Find where the given text appears and provide that cell's center as (X, Y) coordinate. 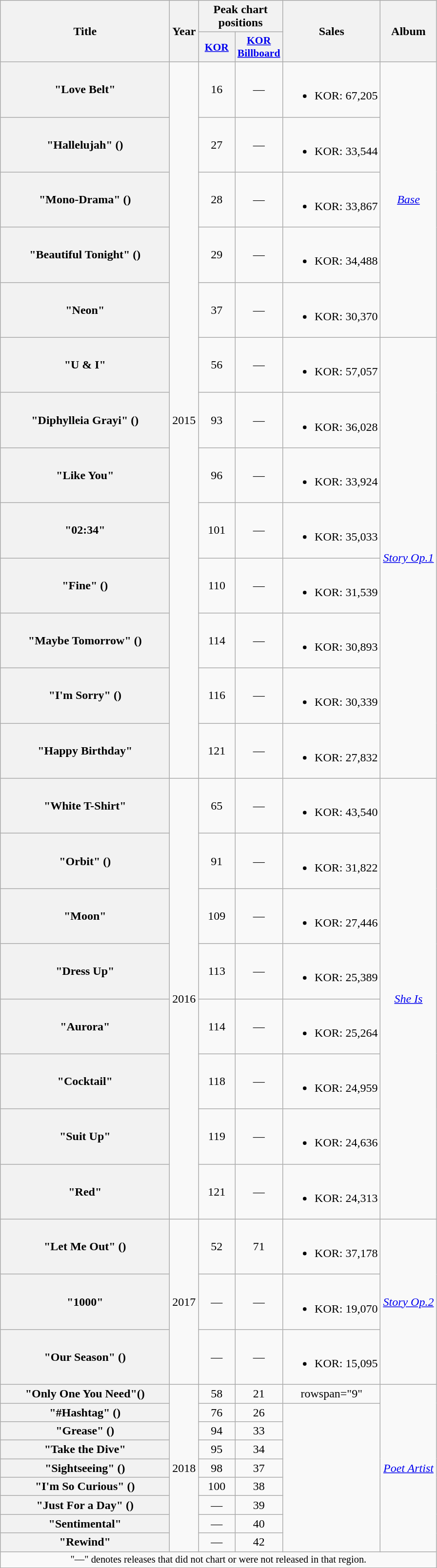
2015 (184, 420)
"Aurora" (85, 1026)
KOR: 25,264 (332, 1026)
rowspan="9" (332, 1394)
"Sentimental" (85, 1524)
KOR: 24,959 (332, 1081)
118 (217, 1081)
"Let Me Out" () (85, 1247)
KOR: 25,389 (332, 971)
110 (217, 585)
"—" denotes releases that did not chart or were not released in that region. (218, 1560)
91 (217, 861)
"Hallelujah" () (85, 144)
"U & I" (85, 365)
KOR: 27,446 (332, 916)
Sales (332, 31)
"Mono-Drama" () (85, 200)
KOR: 24,636 (332, 1137)
Album (409, 31)
95 (217, 1450)
She Is (409, 999)
28 (217, 200)
16 (217, 90)
KOR: 31,539 (332, 585)
KOR: 27,832 (332, 751)
42 (259, 1542)
"Orbit" () (85, 861)
KOR: 33,544 (332, 144)
"1000" (85, 1301)
KOR: 24,313 (332, 1191)
"Grease" () (85, 1431)
"Rewind" (85, 1542)
109 (217, 916)
"Suit Up" (85, 1137)
Year (184, 31)
Story Op.1 (409, 558)
"Take the Dive" (85, 1450)
"Happy Birthday" (85, 751)
"Neon" (85, 310)
58 (217, 1394)
29 (217, 254)
KORBillboard (259, 47)
Title (85, 31)
26 (259, 1412)
33 (259, 1431)
KOR: 57,057 (332, 365)
KOR: 19,070 (332, 1301)
"White T-Shirt" (85, 806)
2016 (184, 999)
KOR: 43,540 (332, 806)
KOR: 30,370 (332, 310)
KOR: 15,095 (332, 1357)
Peak chart positions (241, 17)
98 (217, 1468)
KOR: 33,924 (332, 475)
116 (217, 696)
"Beautiful Tonight" () (85, 254)
76 (217, 1412)
KOR: 31,822 (332, 861)
"Cocktail" (85, 1081)
71 (259, 1247)
"Maybe Tomorrow" () (85, 640)
"Only One You Need"() (85, 1394)
"#Hashtag" () (85, 1412)
"Our Season" () (85, 1357)
KOR: 67,205 (332, 90)
"Fine" () (85, 585)
KOR (217, 47)
"I'm Sorry" () (85, 696)
KOR: 33,867 (332, 200)
2017 (184, 1301)
"Like You" (85, 475)
KOR: 30,339 (332, 696)
113 (217, 971)
KOR: 30,893 (332, 640)
34 (259, 1450)
65 (217, 806)
"Love Belt" (85, 90)
"I'm So Curious" () (85, 1487)
KOR: 34,488 (332, 254)
Poet Artist (409, 1468)
2018 (184, 1468)
52 (217, 1247)
Base (409, 200)
"Red" (85, 1191)
KOR: 35,033 (332, 530)
40 (259, 1524)
KOR: 36,028 (332, 420)
119 (217, 1137)
38 (259, 1487)
39 (259, 1505)
56 (217, 365)
100 (217, 1487)
27 (217, 144)
101 (217, 530)
93 (217, 420)
"Sightseeing" () (85, 1468)
"Dress Up" (85, 971)
96 (217, 475)
"Diphylleia Grayi" () (85, 420)
KOR: 37,178 (332, 1247)
94 (217, 1431)
"Just For a Day" () (85, 1505)
"02:34" (85, 530)
"Moon" (85, 916)
Story Op.2 (409, 1301)
21 (259, 1394)
